For the text-containing cell, return its midpoint in [x, y] coordinate format. 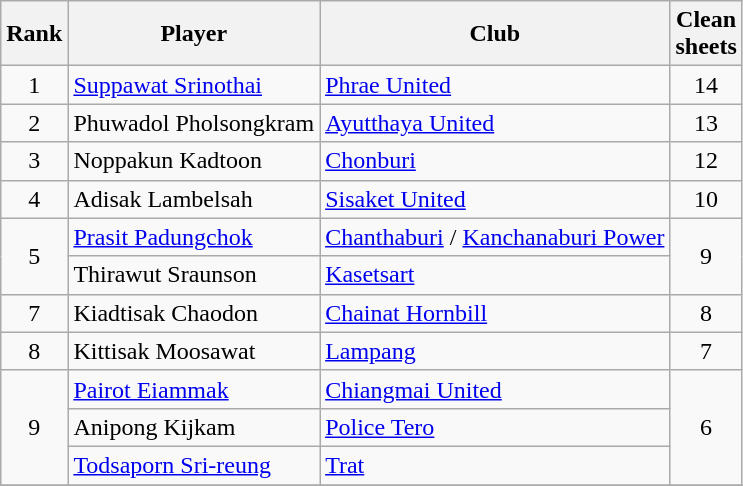
Ayutthaya United [495, 123]
Police Tero [495, 427]
Pairot Eiammak [194, 389]
Trat [495, 465]
5 [34, 256]
4 [34, 199]
2 [34, 123]
Rank [34, 34]
10 [706, 199]
Suppawat Srinothai [194, 85]
Club [495, 34]
Noppakun Kadtoon [194, 161]
3 [34, 161]
Kasetsart [495, 275]
Player [194, 34]
Phrae United [495, 85]
12 [706, 161]
Prasit Padungchok [194, 237]
Kittisak Moosawat [194, 351]
6 [706, 427]
Lampang [495, 351]
14 [706, 85]
Sisaket United [495, 199]
Anipong Kijkam [194, 427]
Todsaporn Sri-reung [194, 465]
1 [34, 85]
Phuwadol Pholsongkram [194, 123]
Adisak Lambelsah [194, 199]
Chainat Hornbill [495, 313]
Thirawut Sraunson [194, 275]
Cleansheets [706, 34]
13 [706, 123]
Chanthaburi / Kanchanaburi Power [495, 237]
Chiangmai United [495, 389]
Chonburi [495, 161]
Kiadtisak Chaodon [194, 313]
